Return the (x, y) coordinate for the center point of the cell that contains the specified text.  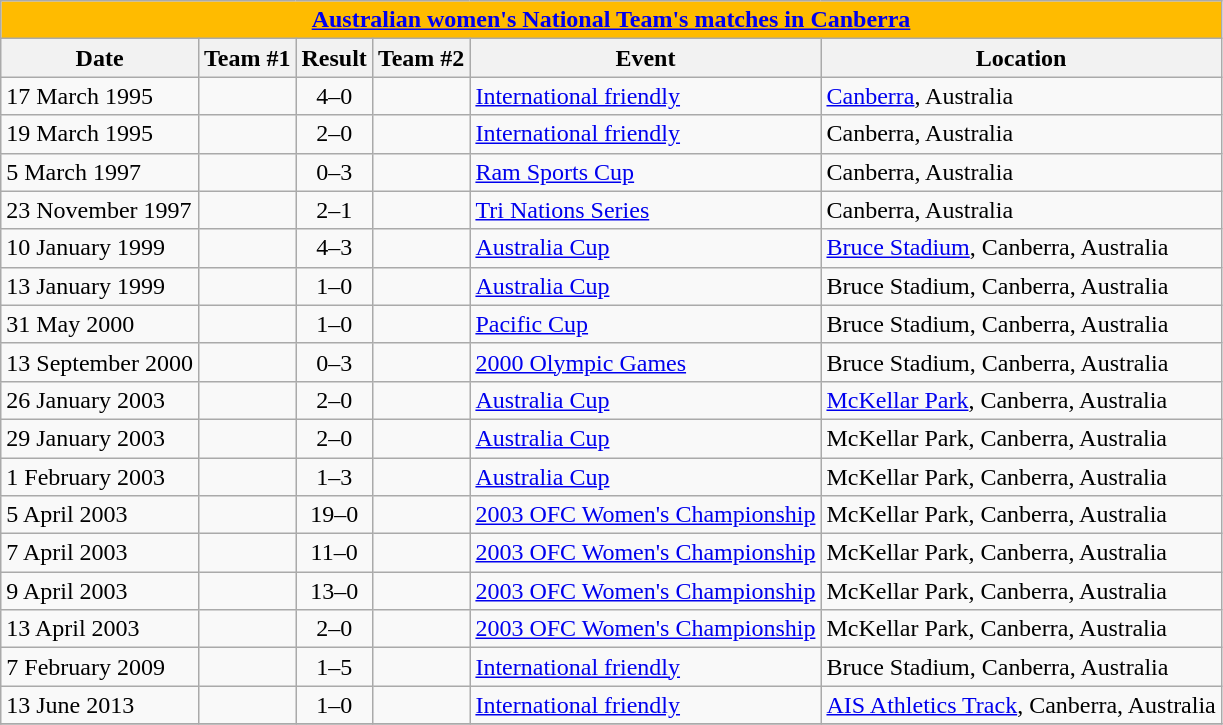
13 September 2000 (100, 362)
10 January 1999 (100, 248)
Team #1 (247, 58)
2–1 (334, 210)
Australian women's National Team's matches in Canberra (612, 20)
13–0 (334, 591)
26 January 2003 (100, 400)
31 May 2000 (100, 324)
Team #2 (421, 58)
29 January 2003 (100, 438)
1–3 (334, 477)
Date (100, 58)
4–0 (334, 96)
5 March 1997 (100, 172)
11–0 (334, 553)
4–3 (334, 248)
2000 Olympic Games (646, 362)
13 June 2013 (100, 705)
AIS Athletics Track, Canberra, Australia (1021, 705)
Tri Nations Series (646, 210)
Pacific Cup (646, 324)
19 March 1995 (100, 134)
7 February 2009 (100, 667)
1–5 (334, 667)
23 November 1997 (100, 210)
1 February 2003 (100, 477)
Ram Sports Cup (646, 172)
7 April 2003 (100, 553)
19–0 (334, 515)
13 January 1999 (100, 286)
Event (646, 58)
5 April 2003 (100, 515)
13 April 2003 (100, 629)
9 April 2003 (100, 591)
Location (1021, 58)
Result (334, 58)
17 March 1995 (100, 96)
